Identify which cell holds the provided text, then report its [x, y] central coordinate. 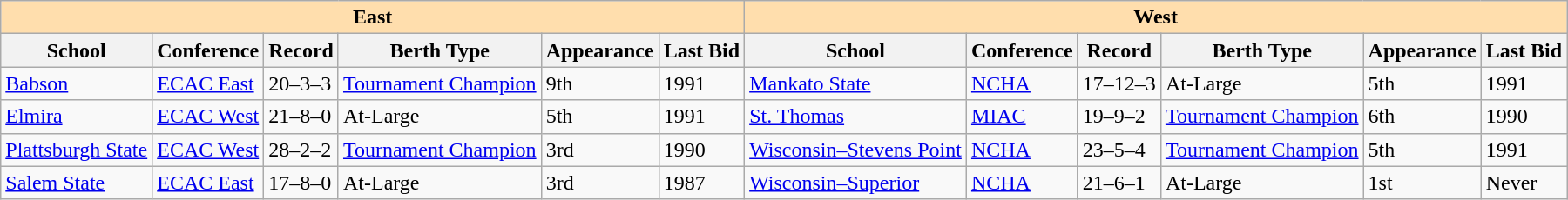
19–9–2 [1119, 117]
Babson [77, 83]
21–6–1 [1119, 183]
20–3–3 [301, 83]
28–2–2 [301, 150]
MIAC [1022, 117]
21–8–0 [301, 117]
6th [1422, 117]
1st [1422, 183]
St. Thomas [855, 117]
West [1156, 17]
1987 [701, 183]
17–8–0 [301, 183]
17–12–3 [1119, 83]
Salem State [77, 183]
Elmira [77, 117]
9th [599, 83]
23–5–4 [1119, 150]
East [373, 17]
Wisconsin–Stevens Point [855, 150]
Wisconsin–Superior [855, 183]
Mankato State [855, 83]
Plattsburgh State [77, 150]
Never [1524, 183]
